Pinpoint the cell where the given text exists, returning its [x, y] midpoint coordinate. 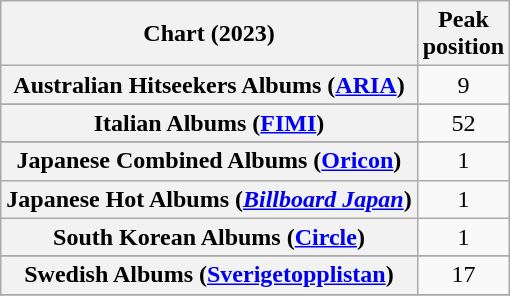
9 [463, 85]
Japanese Combined Albums (Oricon) [209, 161]
Chart (2023) [209, 34]
Swedish Albums (Sverigetopplistan) [209, 275]
Italian Albums (FIMI) [209, 123]
52 [463, 123]
South Korean Albums (Circle) [209, 237]
17 [463, 275]
Australian Hitseekers Albums (ARIA) [209, 85]
Japanese Hot Albums (Billboard Japan) [209, 199]
Peakposition [463, 34]
